Output the (x, y) coordinate of the center of the cell containing the given text.  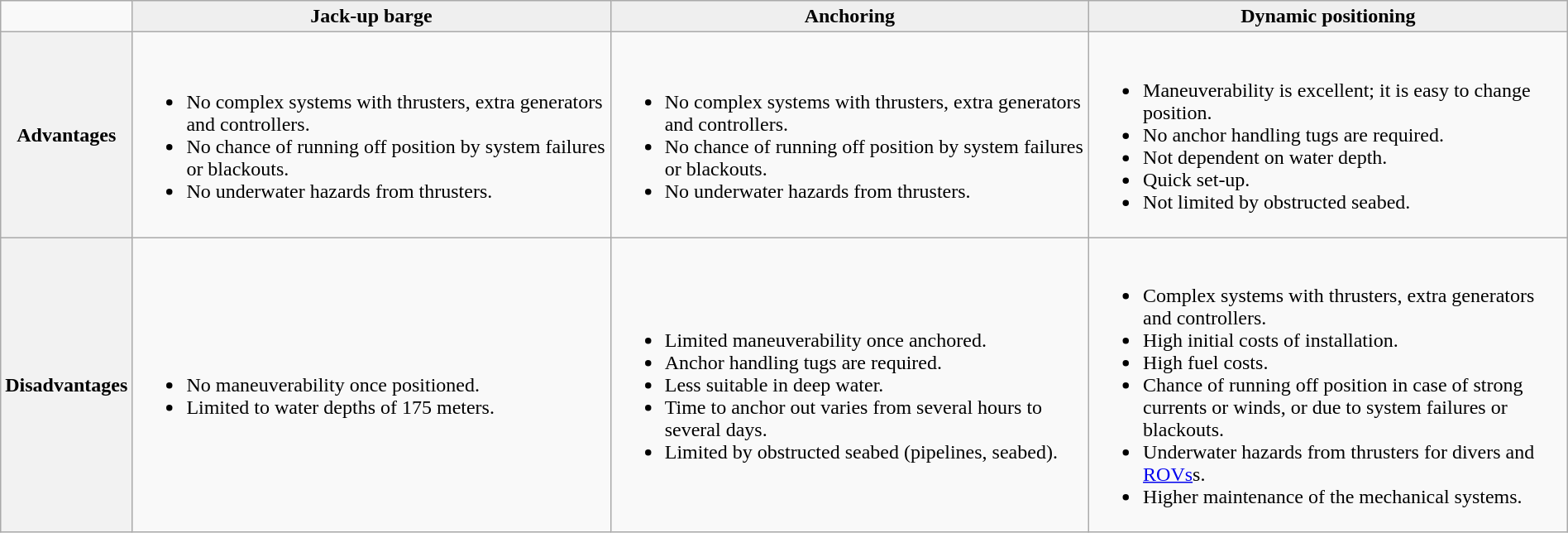
Disadvantages (66, 385)
No maneuverability once positioned.Limited to water depths of 175 meters. (371, 385)
Advantages (66, 135)
Jack-up barge (371, 17)
Anchoring (849, 17)
Dynamic positioning (1328, 17)
